Return the (x, y) coordinate for the center point of the cell that contains the specified text.  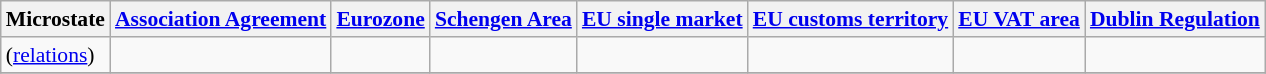
Dublin Regulation (1175, 19)
EU single market (662, 19)
EU VAT area (1019, 19)
Microstate (56, 19)
EU customs territory (851, 19)
(relations) (56, 55)
Eurozone (380, 19)
Schengen Area (504, 19)
Association Agreement (220, 19)
